From the cell containing the given text, extract its center point as [x, y] coordinate. 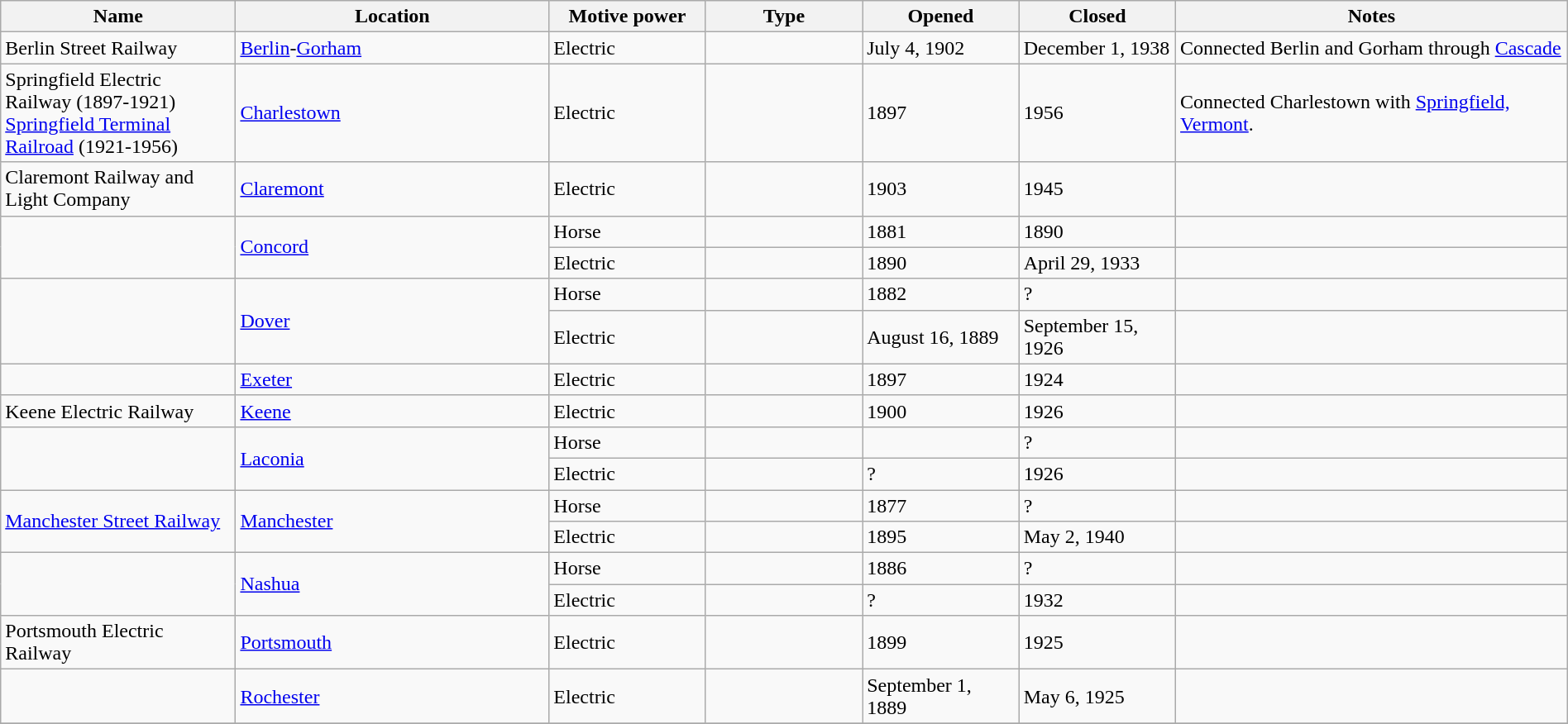
Motive power [627, 17]
1945 [1097, 188]
Connected Berlin and Gorham through Cascade [1372, 48]
1924 [1097, 379]
Manchester [392, 521]
1899 [941, 643]
1882 [941, 294]
September 1, 1889 [941, 696]
Portsmouth [392, 643]
Nashua [392, 584]
1877 [941, 505]
Berlin Street Railway [118, 48]
1881 [941, 231]
Claremont Railway and Light Company [118, 188]
1900 [941, 411]
Springfield Electric Railway (1897-1921)Springfield Terminal Railroad (1921-1956) [118, 112]
Keene [392, 411]
Name [118, 17]
August 16, 1889 [941, 337]
Notes [1372, 17]
May 6, 1925 [1097, 696]
1895 [941, 537]
May 2, 1940 [1097, 537]
Closed [1097, 17]
Opened [941, 17]
Manchester Street Railway [118, 521]
September 15, 1926 [1097, 337]
April 29, 1933 [1097, 263]
1925 [1097, 643]
Claremont [392, 188]
Dover [392, 321]
December 1, 1938 [1097, 48]
Concord [392, 247]
1932 [1097, 600]
Location [392, 17]
July 4, 1902 [941, 48]
Laconia [392, 458]
1903 [941, 188]
Keene Electric Railway [118, 411]
Portsmouth Electric Railway [118, 643]
Rochester [392, 696]
1956 [1097, 112]
Exeter [392, 379]
Charlestown [392, 112]
Connected Charlestown with Springfield, Vermont. [1372, 112]
Berlin-Gorham [392, 48]
Type [784, 17]
1886 [941, 569]
